Detect which cell encompasses the target text, then output its [X, Y] center coordinate. 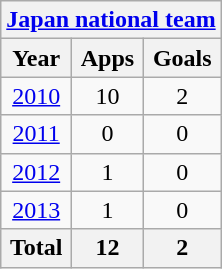
Apps [108, 58]
Goals [182, 58]
2012 [36, 172]
12 [108, 248]
2011 [36, 134]
Year [36, 58]
2010 [36, 96]
10 [108, 96]
Japan national team [111, 20]
2013 [36, 210]
Total [36, 248]
